Return [x, y] of the center of cell containing provided text 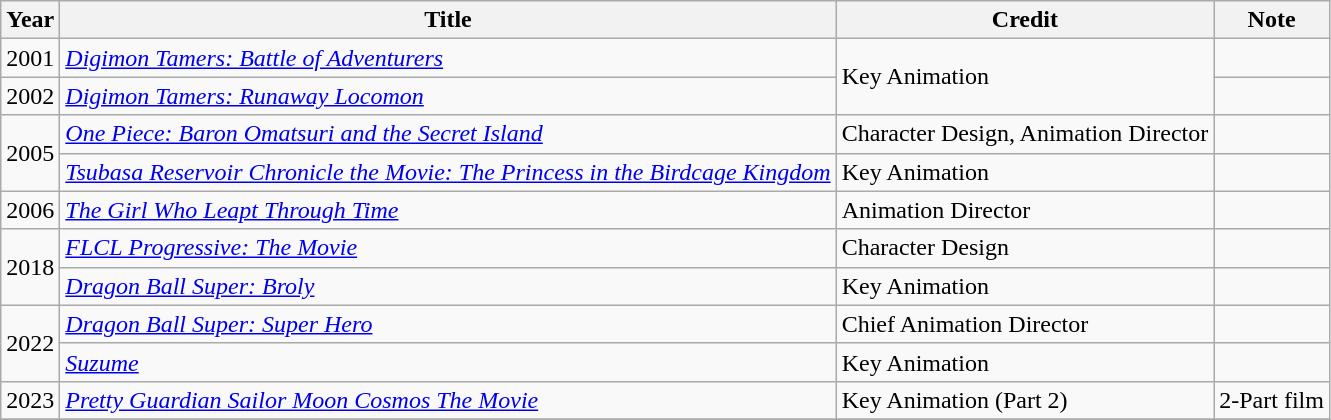
Digimon Tamers: Battle of Adventurers [448, 58]
Title [448, 20]
Dragon Ball Super: Broly [448, 286]
Credit [1025, 20]
Chief Animation Director [1025, 324]
The Girl Who Leapt Through Time [448, 210]
Key Animation (Part 2) [1025, 400]
Suzume [448, 362]
2001 [30, 58]
2-Part film [1272, 400]
2018 [30, 267]
Character Design [1025, 248]
One Piece: Baron Omatsuri and the Secret Island [448, 134]
Tsubasa Reservoir Chronicle the Movie: The Princess in the Birdcage Kingdom [448, 172]
Note [1272, 20]
2002 [30, 96]
2006 [30, 210]
2022 [30, 343]
Pretty Guardian Sailor Moon Cosmos The Movie [448, 400]
Animation Director [1025, 210]
Dragon Ball Super: Super Hero [448, 324]
2005 [30, 153]
Year [30, 20]
Character Design, Animation Director [1025, 134]
2023 [30, 400]
Digimon Tamers: Runaway Locomon [448, 96]
FLCL Progressive: The Movie [448, 248]
